Identify which cell holds the provided text, then report its [x, y] central coordinate. 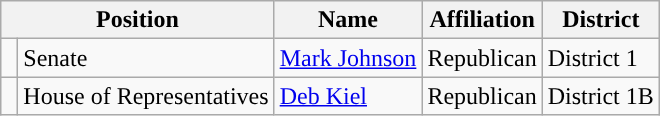
Mark Johnson [348, 58]
District 1B [600, 96]
Name [348, 20]
Position [138, 20]
Senate [146, 58]
District [600, 20]
Deb Kiel [348, 96]
District 1 [600, 58]
Affiliation [482, 20]
House of Representatives [146, 96]
